Extract the (x, y) coordinate from the center of the cell holding the provided text.  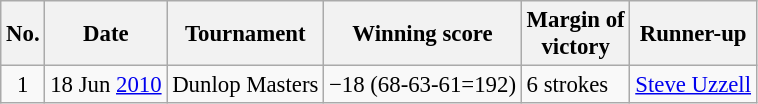
Runner-up (693, 34)
Winning score (423, 34)
Dunlop Masters (246, 85)
Tournament (246, 34)
6 strokes (576, 85)
Margin ofvictory (576, 34)
No. (23, 34)
Date (106, 34)
1 (23, 85)
18 Jun 2010 (106, 85)
Steve Uzzell (693, 85)
−18 (68-63-61=192) (423, 85)
